Scan for the cell matching the given text and deliver its [X, Y] coordinate at center. 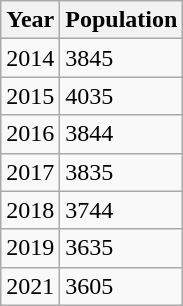
2017 [30, 172]
2016 [30, 134]
2015 [30, 96]
2014 [30, 58]
4035 [122, 96]
Year [30, 20]
3635 [122, 248]
3844 [122, 134]
2018 [30, 210]
3605 [122, 286]
3845 [122, 58]
3744 [122, 210]
3835 [122, 172]
Population [122, 20]
2019 [30, 248]
2021 [30, 286]
